For the text-containing cell, return its midpoint in [X, Y] coordinate format. 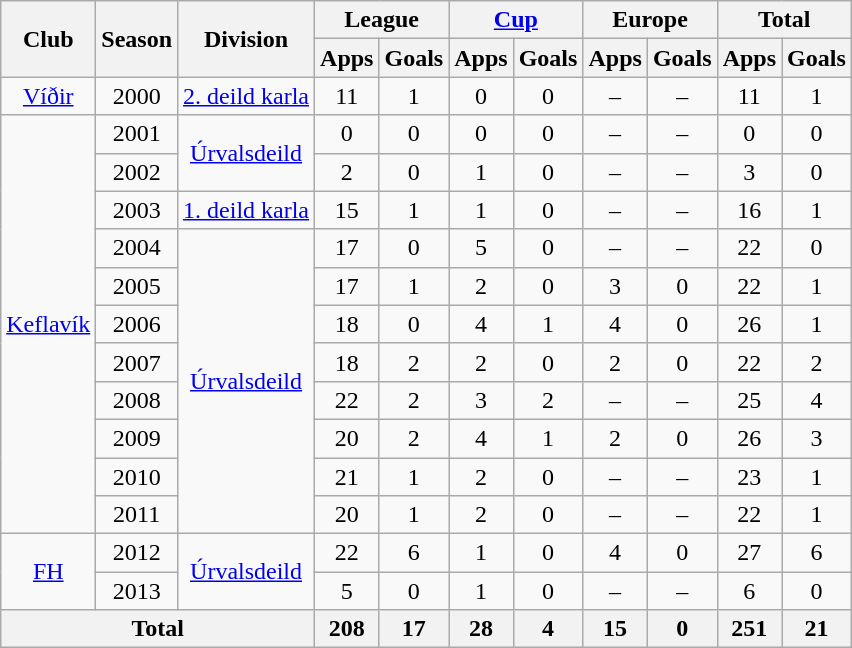
2002 [137, 172]
2001 [137, 134]
2010 [137, 477]
League [382, 20]
2003 [137, 210]
208 [347, 629]
2004 [137, 248]
251 [749, 629]
28 [481, 629]
27 [749, 553]
FH [48, 572]
25 [749, 400]
Cup [516, 20]
2005 [137, 286]
Keflavík [48, 324]
Europe [650, 20]
1. deild karla [246, 210]
2006 [137, 324]
2011 [137, 515]
2013 [137, 591]
Víðir [48, 96]
2. deild karla [246, 96]
Season [137, 39]
Club [48, 39]
16 [749, 210]
2012 [137, 553]
2009 [137, 438]
Division [246, 39]
2000 [137, 96]
23 [749, 477]
2007 [137, 362]
2008 [137, 400]
